Output the [x, y] coordinate of the center of the cell containing the given text.  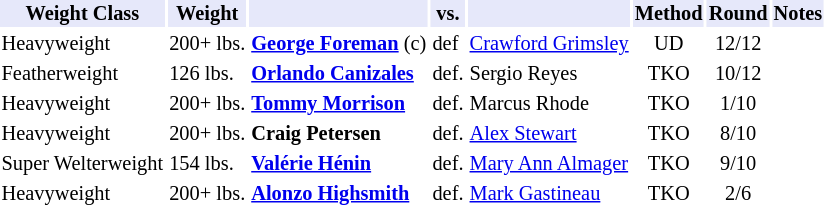
Marcus Rhode [549, 104]
Notes [798, 14]
8/10 [738, 134]
1/10 [738, 104]
Round [738, 14]
Weight Class [82, 14]
Valérie Hénin [339, 164]
12/12 [738, 44]
Crawford Grimsley [549, 44]
Alex Stewart [549, 134]
Sergio Reyes [549, 74]
Featherweight [82, 74]
Mary Ann Almager [549, 164]
154 lbs. [208, 164]
def [448, 44]
Super Welterweight [82, 164]
vs. [448, 14]
126 lbs. [208, 74]
9/10 [738, 164]
10/12 [738, 74]
UD [668, 44]
George Foreman (c) [339, 44]
Weight [208, 14]
Method [668, 14]
Orlando Canizales [339, 74]
Craig Petersen [339, 134]
Tommy Morrison [339, 104]
